Return the (x, y) coordinate for the center point of the cell that contains the specified text.  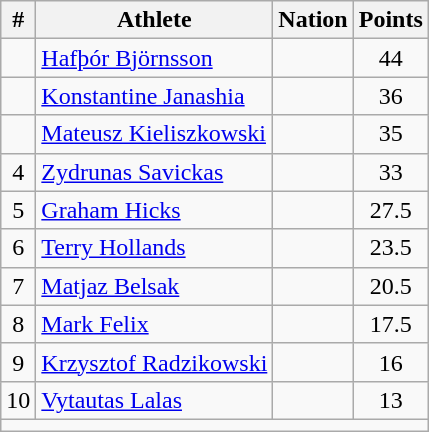
13 (390, 400)
Hafþór Björnsson (154, 58)
4 (18, 172)
Vytautas Lalas (154, 400)
16 (390, 362)
Athlete (154, 20)
27.5 (390, 210)
Mark Felix (154, 324)
9 (18, 362)
44 (390, 58)
33 (390, 172)
# (18, 20)
6 (18, 248)
5 (18, 210)
Points (390, 20)
23.5 (390, 248)
20.5 (390, 286)
36 (390, 96)
7 (18, 286)
8 (18, 324)
Mateusz Kieliszkowski (154, 134)
17.5 (390, 324)
Zydrunas Savickas (154, 172)
Terry Hollands (154, 248)
Graham Hicks (154, 210)
Nation (313, 20)
35 (390, 134)
Krzysztof Radzikowski (154, 362)
10 (18, 400)
Matjaz Belsak (154, 286)
Konstantine Janashia (154, 96)
